Scan for the cell matching the given text and deliver its (X, Y) coordinate at center. 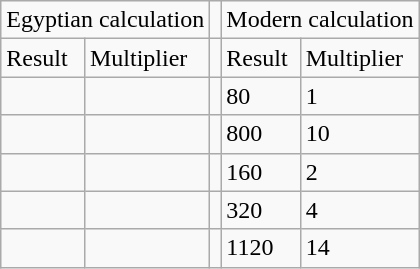
1120 (260, 248)
4 (360, 210)
14 (360, 248)
Egyptian calculation (106, 20)
2 (360, 172)
800 (260, 134)
320 (260, 210)
10 (360, 134)
160 (260, 172)
Modern calculation (320, 20)
80 (260, 96)
1 (360, 96)
